Return the (X, Y) coordinate for the center point of the cell that contains the specified text.  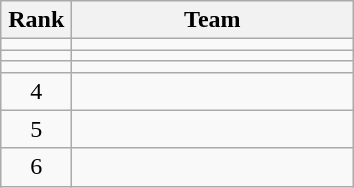
6 (36, 167)
Team (212, 20)
Rank (36, 20)
5 (36, 129)
4 (36, 91)
